Capture the cell that displays the provided text and extract its (x, y) central coordinate. 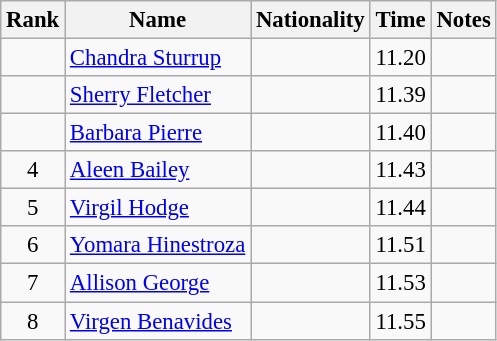
Time (400, 20)
8 (33, 321)
Yomara Hinestroza (158, 245)
Chandra Sturrup (158, 58)
11.44 (400, 208)
11.40 (400, 133)
6 (33, 245)
Virgil Hodge (158, 208)
Virgen Benavides (158, 321)
5 (33, 208)
11.55 (400, 321)
11.51 (400, 245)
11.39 (400, 95)
Allison George (158, 283)
11.43 (400, 170)
11.53 (400, 283)
7 (33, 283)
Nationality (310, 20)
4 (33, 170)
Barbara Pierre (158, 133)
11.20 (400, 58)
Notes (464, 20)
Aleen Bailey (158, 170)
Name (158, 20)
Sherry Fletcher (158, 95)
Rank (33, 20)
